Capture the cell that displays the provided text and extract its [X, Y] central coordinate. 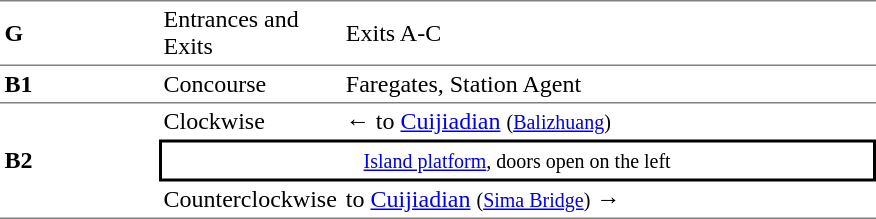
G [80, 33]
Concourse [250, 85]
← to Cuijiadian (Balizhuang) [608, 122]
Clockwise [250, 122]
Exits A-C [608, 33]
B1 [80, 85]
Faregates, Station Agent [608, 85]
Island platform, doors open on the left [517, 161]
Entrances and Exits [250, 33]
